Extract the [X, Y] coordinate from the center of the cell holding the provided text.  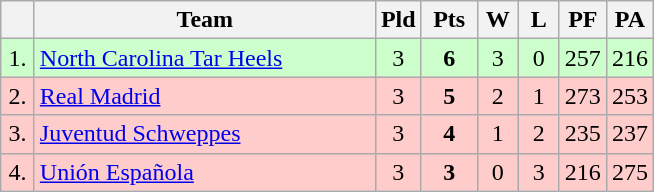
Unión Española [204, 172]
Team [204, 20]
4 [449, 134]
257 [582, 58]
PA [630, 20]
Pld [398, 20]
235 [582, 134]
Real Madrid [204, 96]
273 [582, 96]
237 [630, 134]
5 [449, 96]
2. [18, 96]
Pts [449, 20]
6 [449, 58]
PF [582, 20]
L [538, 20]
4. [18, 172]
North Carolina Tar Heels [204, 58]
1. [18, 58]
253 [630, 96]
W [498, 20]
3. [18, 134]
Juventud Schweppes [204, 134]
275 [630, 172]
